Identify which cell holds the provided text, then report its (X, Y) central coordinate. 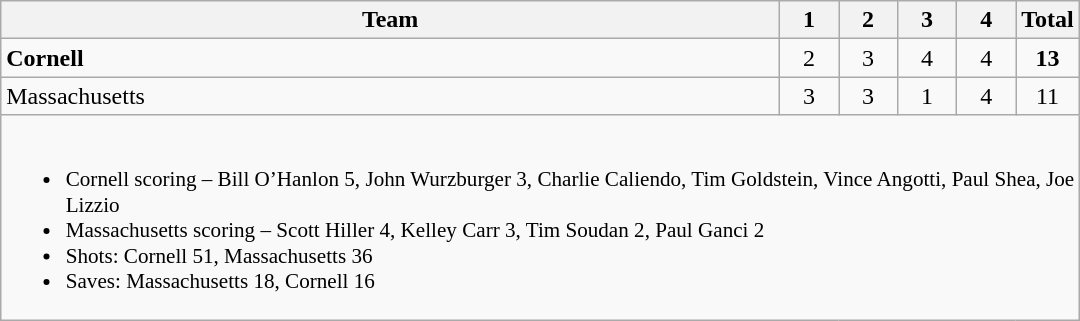
Team (390, 20)
Cornell (390, 58)
11 (1048, 96)
Total (1048, 20)
Massachusetts (390, 96)
13 (1048, 58)
